From the cell containing the given text, extract its center point as [x, y] coordinate. 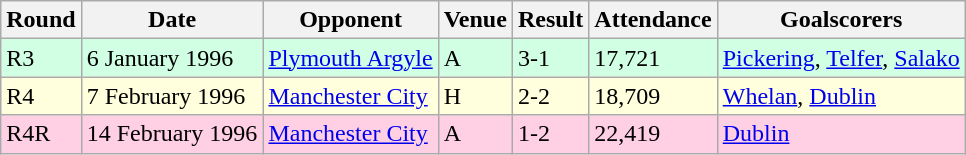
7 February 1996 [172, 96]
17,721 [653, 58]
Result [550, 20]
R4 [41, 96]
Venue [475, 20]
Date [172, 20]
Attendance [653, 20]
Pickering, Telfer, Salako [841, 58]
H [475, 96]
Dublin [841, 134]
Whelan, Dublin [841, 96]
Goalscorers [841, 20]
Round [41, 20]
1-2 [550, 134]
2-2 [550, 96]
22,419 [653, 134]
Plymouth Argyle [350, 58]
R3 [41, 58]
18,709 [653, 96]
Opponent [350, 20]
R4R [41, 134]
6 January 1996 [172, 58]
14 February 1996 [172, 134]
3-1 [550, 58]
